Detect which cell encompasses the target text, then output its [X, Y] center coordinate. 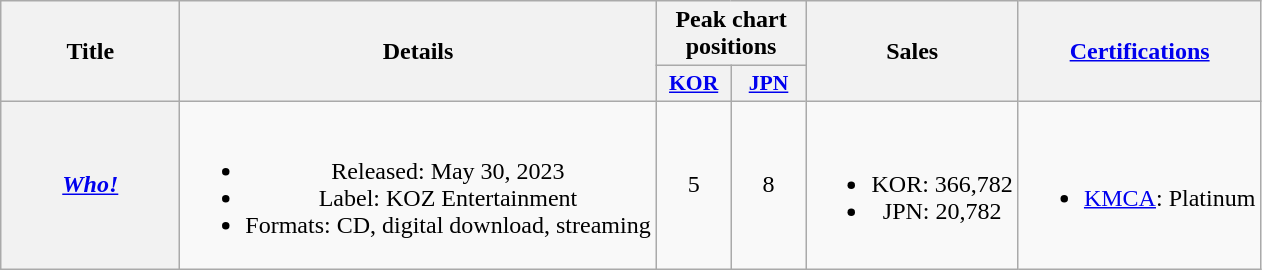
Title [90, 52]
Who! [90, 184]
5 [694, 184]
KMCA: Platinum [1139, 184]
Peak chart positions [731, 34]
KOR [694, 84]
Certifications [1139, 52]
KOR: 366,782JPN: 20,782 [912, 184]
Sales [912, 52]
8 [768, 184]
JPN [768, 84]
Details [418, 52]
Released: May 30, 2023Label: KOZ EntertainmentFormats: CD, digital download, streaming [418, 184]
